Extract the (x, y) coordinate from the center of the cell holding the provided text.  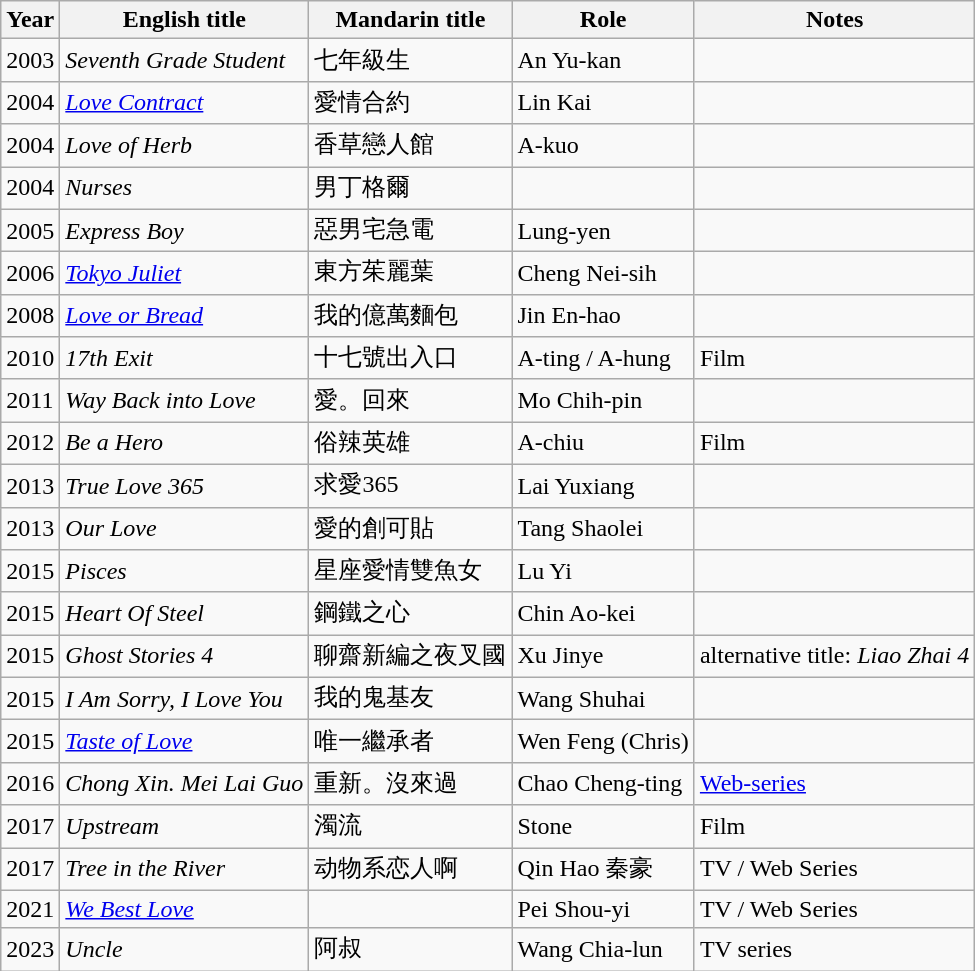
鋼鐵之心 (410, 614)
唯一繼承者 (410, 742)
Wang Chia-lun (603, 950)
2016 (30, 784)
Qin Hao 秦豪 (603, 870)
濁流 (410, 826)
Stone (603, 826)
A-chiu (603, 444)
alternative title: Liao Zhai 4 (834, 656)
東方茱麗葉 (410, 274)
阿叔 (410, 950)
Our Love (184, 528)
An Yu-kan (603, 60)
Lai Yuxiang (603, 486)
I Am Sorry, I Love You (184, 698)
Role (603, 20)
English title (184, 20)
求愛365 (410, 486)
Way Back into Love (184, 400)
Be a Hero (184, 444)
俗辣英雄 (410, 444)
Love or Bread (184, 316)
Jin En-hao (603, 316)
Chin Ao-kei (603, 614)
Mo Chih-pin (603, 400)
Tokyo Juliet (184, 274)
17th Exit (184, 358)
2010 (30, 358)
Ghost Stories 4 (184, 656)
Love Contract (184, 102)
Express Boy (184, 230)
愛情合約 (410, 102)
Lin Kai (603, 102)
香草戀人館 (410, 146)
我的鬼基友 (410, 698)
Chong Xin. Mei Lai Guo (184, 784)
We Best Love (184, 909)
Year (30, 20)
A-ting / A-hung (603, 358)
Wang Shuhai (603, 698)
Lu Yi (603, 572)
愛。回來 (410, 400)
Upstream (184, 826)
2006 (30, 274)
重新。沒來過 (410, 784)
Pei Shou-yi (603, 909)
Wen Feng (Chris) (603, 742)
Heart Of Steel (184, 614)
2005 (30, 230)
十七號出入口 (410, 358)
愛的創可貼 (410, 528)
2021 (30, 909)
动物系恋人啊 (410, 870)
七年級生 (410, 60)
Cheng Nei-sih (603, 274)
星座愛情雙魚女 (410, 572)
聊齋新編之夜叉國 (410, 656)
Chao Cheng-ting (603, 784)
我的億萬麵包 (410, 316)
2012 (30, 444)
TV series (834, 950)
男丁格爾 (410, 188)
惡男宅急電 (410, 230)
Tang Shaolei (603, 528)
Nurses (184, 188)
Seventh Grade Student (184, 60)
True Love 365 (184, 486)
Web-series (834, 784)
2011 (30, 400)
Mandarin title (410, 20)
Xu Jinye (603, 656)
Taste of Love (184, 742)
2023 (30, 950)
Love of Herb (184, 146)
Tree in the River (184, 870)
A-kuo (603, 146)
2003 (30, 60)
2008 (30, 316)
Pisces (184, 572)
Notes (834, 20)
Lung-yen (603, 230)
Uncle (184, 950)
